Detect which cell encompasses the target text, then output its (x, y) center coordinate. 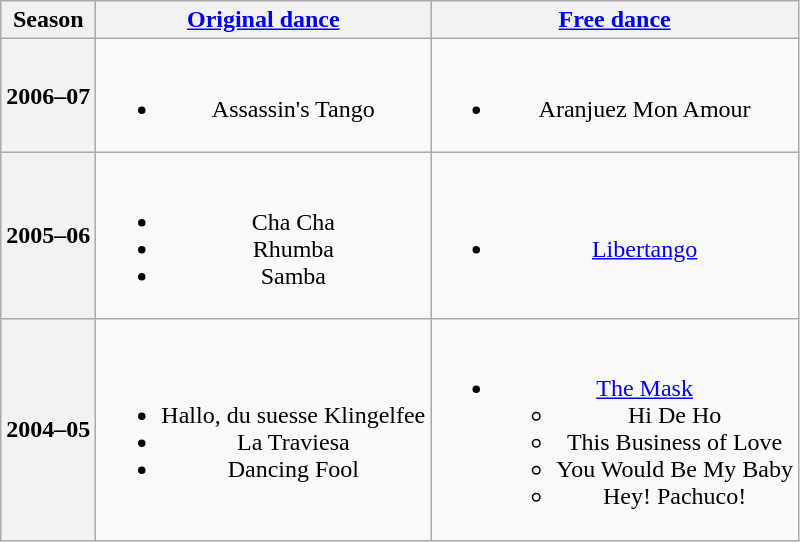
2004–05 (48, 430)
The MaskHi De HoThis Business of LoveYou Would Be My BabyHey! Pachuco! (615, 430)
Cha ChaRhumbaSamba (264, 236)
Season (48, 20)
Assassin's Tango (264, 96)
Aranjuez Mon Amour (615, 96)
2005–06 (48, 236)
Free dance (615, 20)
Libertango (615, 236)
Original dance (264, 20)
Hallo, du suesse Klingelfee La Traviesa Dancing Fool (264, 430)
2006–07 (48, 96)
